Extract the [X, Y] coordinate from the center of the cell holding the provided text.  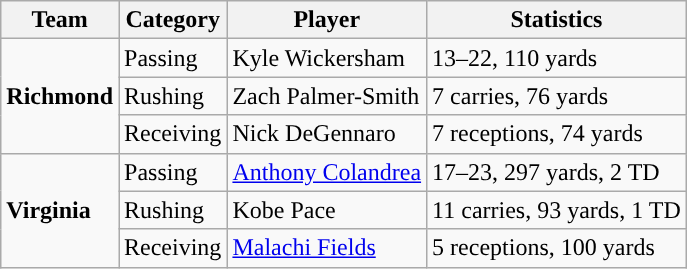
Virginia [60, 210]
Kyle Wickersham [327, 58]
Richmond [60, 96]
Kobe Pace [327, 210]
Player [327, 20]
13–22, 110 yards [557, 58]
7 carries, 76 yards [557, 96]
Malachi Fields [327, 248]
Team [60, 20]
Statistics [557, 20]
11 carries, 93 yards, 1 TD [557, 210]
17–23, 297 yards, 2 TD [557, 172]
5 receptions, 100 yards [557, 248]
Nick DeGennaro [327, 134]
Anthony Colandrea [327, 172]
Category [173, 20]
Zach Palmer-Smith [327, 96]
7 receptions, 74 yards [557, 134]
